Extract the (X, Y) coordinate from the center of the cell holding the provided text.  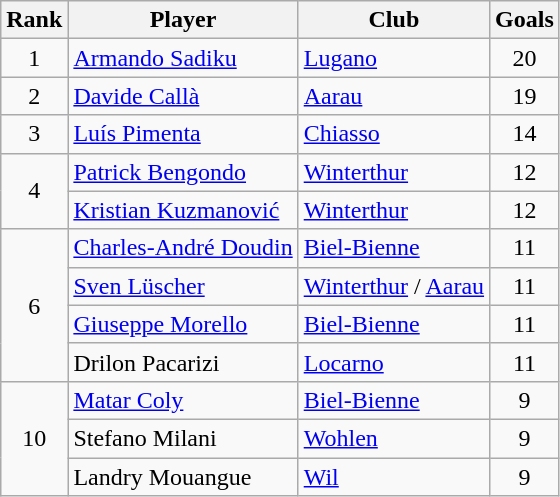
Rank (34, 20)
Aarau (394, 96)
Patrick Bengondo (183, 172)
Winterthur / Aarau (394, 286)
Stefano Milani (183, 438)
Davide Callà (183, 96)
20 (525, 58)
Wohlen (394, 438)
Kristian Kuzmanović (183, 210)
Goals (525, 20)
Club (394, 20)
2 (34, 96)
Landry Mouangue (183, 477)
Drilon Pacarizi (183, 362)
10 (34, 438)
Wil (394, 477)
Player (183, 20)
Luís Pimenta (183, 134)
1 (34, 58)
Matar Coly (183, 400)
4 (34, 191)
Charles-André Doudin (183, 248)
Locarno (394, 362)
Armando Sadiku (183, 58)
Chiasso (394, 134)
Giuseppe Morello (183, 324)
19 (525, 96)
Lugano (394, 58)
14 (525, 134)
6 (34, 305)
3 (34, 134)
Sven Lüscher (183, 286)
